Capture the cell that displays the provided text and extract its [x, y] central coordinate. 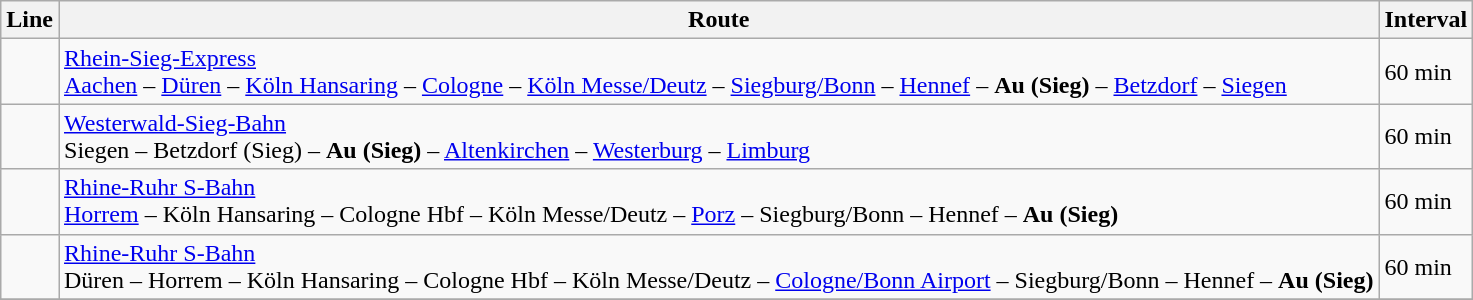
Line [30, 20]
Route [718, 20]
Rhine-Ruhr S-BahnHorrem – Köln Hansaring – Cologne Hbf – Köln Messe/Deutz – Porz – Siegburg/Bonn – Hennef – Au (Sieg) [718, 202]
Rhein-Sieg-ExpressAachen – Düren – Köln Hansaring – Cologne – Köln Messe/Deutz – Siegburg/Bonn – Hennef – Au (Sieg) – Betzdorf – Siegen [718, 72]
Westerwald-Sieg-BahnSiegen – Betzdorf (Sieg) – Au (Sieg) – Altenkirchen – Westerburg – Limburg [718, 136]
Rhine-Ruhr S-Bahn Düren – Horrem – Köln Hansaring – Cologne Hbf – Köln Messe/Deutz – Cologne/Bonn Airport – Siegburg/Bonn – Hennef – Au (Sieg) [718, 266]
Interval [1426, 20]
